Search for the cell housing the specified text and yield its [x, y] center coordinate. 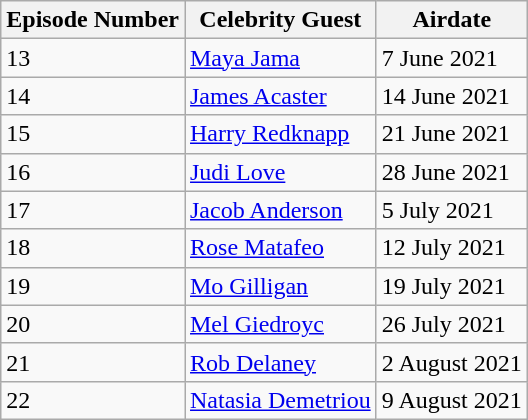
Rose Matafeo [280, 248]
19 [93, 286]
14 June 2021 [452, 96]
Judi Love [280, 172]
7 June 2021 [452, 58]
19 July 2021 [452, 286]
Episode Number [93, 20]
13 [93, 58]
15 [93, 134]
18 [93, 248]
Natasia Demetriou [280, 400]
Maya Jama [280, 58]
James Acaster [280, 96]
9 August 2021 [452, 400]
2 August 2021 [452, 362]
17 [93, 210]
12 July 2021 [452, 248]
Jacob Anderson [280, 210]
Rob Delaney [280, 362]
26 July 2021 [452, 324]
22 [93, 400]
14 [93, 96]
20 [93, 324]
Celebrity Guest [280, 20]
21 June 2021 [452, 134]
Harry Redknapp [280, 134]
Airdate [452, 20]
21 [93, 362]
28 June 2021 [452, 172]
Mel Giedroyc [280, 324]
Mo Gilligan [280, 286]
5 July 2021 [452, 210]
16 [93, 172]
